From the cell containing the given text, extract its center point as (X, Y) coordinate. 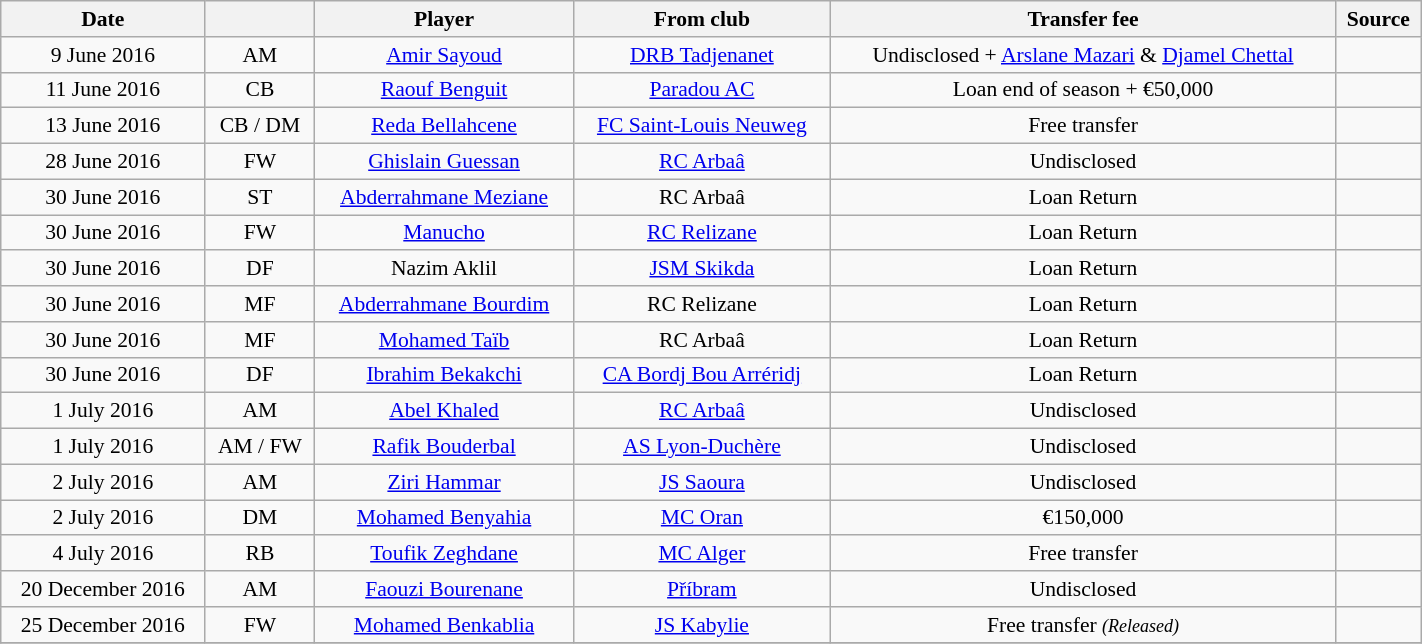
AM / FW (260, 447)
Ibrahim Bekakchi (444, 375)
Manucho (444, 233)
Mohamed Benkablia (444, 625)
Faouzi Bourenane (444, 589)
JS Kabylie (702, 625)
Toufik Zeghdane (444, 554)
RB (260, 554)
DM (260, 518)
Loan end of season + €50,000 (1084, 90)
Abderrahmane Bourdim (444, 304)
Date (103, 19)
Rafik Bouderbal (444, 447)
Raouf Benguit (444, 90)
11 June 2016 (103, 90)
Nazim Aklil (444, 269)
MC Oran (702, 518)
Player (444, 19)
MC Alger (702, 554)
Mohamed Benyahia (444, 518)
28 June 2016 (103, 162)
Abel Khaled (444, 411)
CB / DM (260, 126)
CB (260, 90)
€150,000 (1084, 518)
4 July 2016 (103, 554)
Reda Bellahcene (444, 126)
Free transfer (Released) (1084, 625)
DRB Tadjenanet (702, 55)
Ziri Hammar (444, 482)
Abderrahmane Meziane (444, 197)
25 December 2016 (103, 625)
Amir Sayoud (444, 55)
JSM Skikda (702, 269)
AS Lyon-Duchère (702, 447)
CA Bordj Bou Arréridj (702, 375)
Paradou AC (702, 90)
FC Saint-Louis Neuweg (702, 126)
Ghislain Guessan (444, 162)
9 June 2016 (103, 55)
From club (702, 19)
Transfer fee (1084, 19)
Source (1378, 19)
20 December 2016 (103, 589)
JS Saoura (702, 482)
Příbram (702, 589)
Mohamed Taïb (444, 340)
Undisclosed + Arslane Mazari & Djamel Chettal (1084, 55)
13 June 2016 (103, 126)
ST (260, 197)
